Output the (x, y) coordinate of the center of the cell containing the given text.  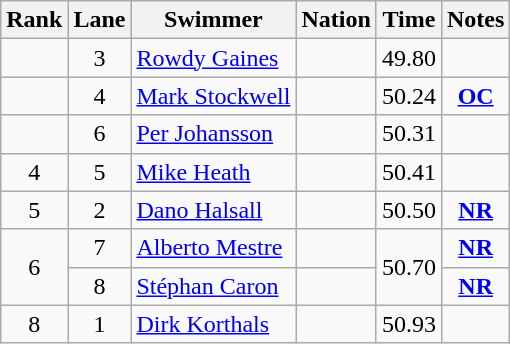
Swimmer (214, 20)
Dirk Korthals (214, 324)
50.41 (408, 172)
50.70 (408, 267)
50.24 (408, 96)
Stéphan Caron (214, 286)
2 (100, 210)
Notes (475, 20)
Nation (336, 20)
50.31 (408, 134)
Mike Heath (214, 172)
OC (475, 96)
Alberto Mestre (214, 248)
Time (408, 20)
Per Johansson (214, 134)
Rowdy Gaines (214, 58)
1 (100, 324)
50.50 (408, 210)
Lane (100, 20)
Rank (34, 20)
3 (100, 58)
7 (100, 248)
Dano Halsall (214, 210)
50.93 (408, 324)
49.80 (408, 58)
Mark Stockwell (214, 96)
